Find where the given text appears and provide that cell's center as (x, y) coordinate. 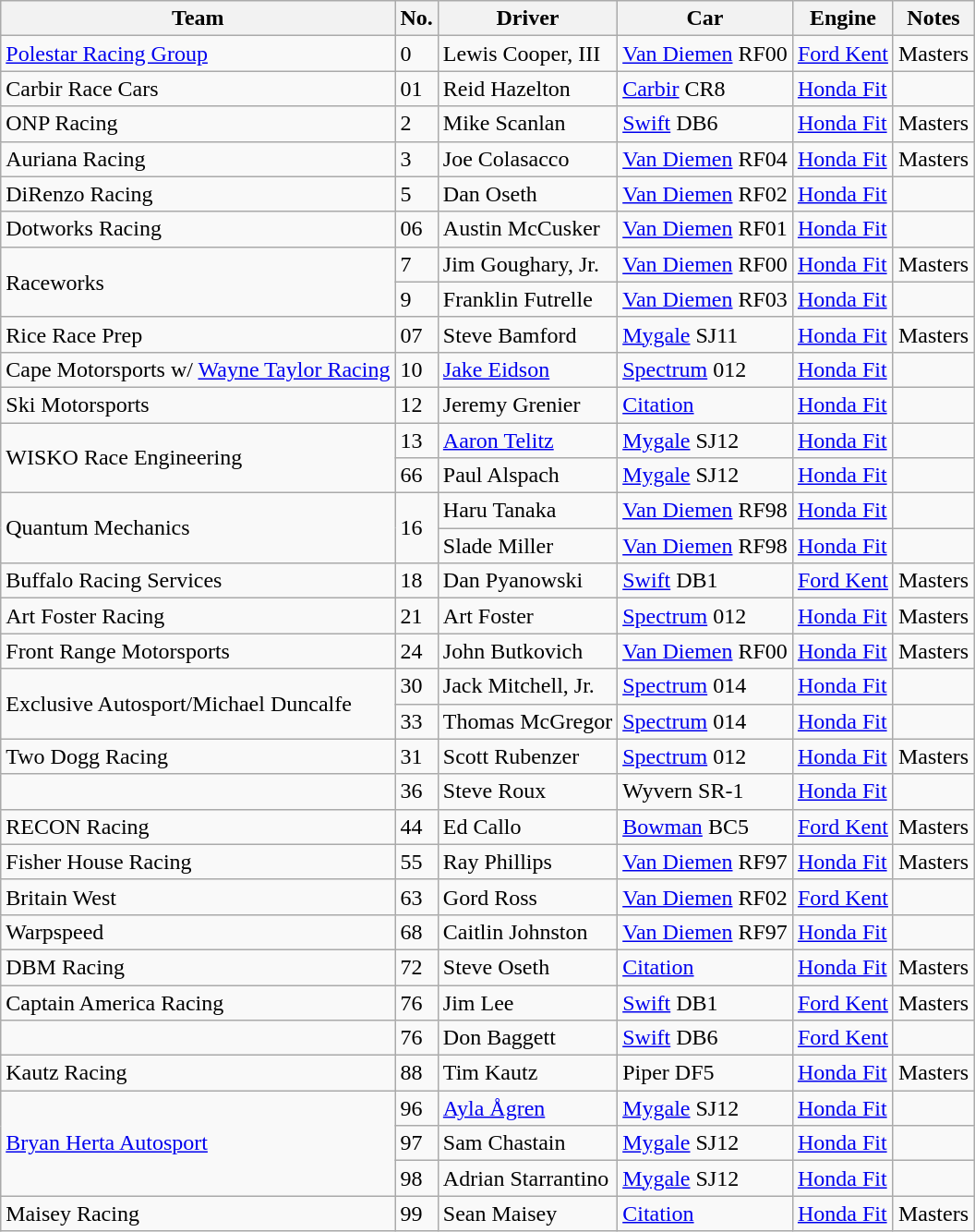
Ed Callo (527, 827)
Jim Goughary, Jr. (527, 264)
Maisey Racing (198, 1214)
96 (416, 1108)
7 (416, 264)
Engine (842, 18)
3 (416, 159)
Scott Rubenzer (527, 756)
07 (416, 334)
68 (416, 932)
Jim Lee (527, 1002)
13 (416, 441)
21 (416, 616)
Mike Scanlan (527, 124)
Paul Alspach (527, 476)
Jeremy Grenier (527, 405)
Carbir CR8 (705, 89)
Sam Chastain (527, 1143)
06 (416, 229)
Gord Ross (527, 897)
John Butkovich (527, 651)
99 (416, 1214)
88 (416, 1073)
Reid Hazelton (527, 89)
33 (416, 721)
Joe Colasacco (527, 159)
Exclusive Autosport/Michael Duncalfe (198, 704)
Wyvern SR-1 (705, 791)
97 (416, 1143)
Captain America Racing (198, 1002)
Carbir Race Cars (198, 89)
Steve Oseth (527, 967)
36 (416, 791)
Don Baggett (527, 1038)
Dan Pyanowski (527, 581)
ONP Racing (198, 124)
Van Diemen RF04 (705, 159)
0 (416, 54)
Fisher House Racing (198, 862)
Piper DF5 (705, 1073)
Dotworks Racing (198, 229)
No. (416, 18)
31 (416, 756)
Britain West (198, 897)
Sean Maisey (527, 1214)
Notes (933, 18)
Steve Bamford (527, 334)
Warpspeed (198, 932)
Rice Race Prep (198, 334)
Thomas McGregor (527, 721)
Art Foster Racing (198, 616)
Art Foster (527, 616)
DBM Racing (198, 967)
12 (416, 405)
Steve Roux (527, 791)
9 (416, 299)
16 (416, 528)
63 (416, 897)
Slade Miller (527, 546)
Kautz Racing (198, 1073)
Caitlin Johnston (527, 932)
Auriana Racing (198, 159)
RECON Racing (198, 827)
Austin McCusker (527, 229)
Ayla Ågren (527, 1108)
10 (416, 369)
01 (416, 89)
Franklin Futrelle (527, 299)
WISKO Race Engineering (198, 458)
Front Range Motorsports (198, 651)
Haru Tanaka (527, 511)
Tim Kautz (527, 1073)
55 (416, 862)
Raceworks (198, 282)
98 (416, 1178)
18 (416, 581)
Jake Eidson (527, 369)
Van Diemen RF01 (705, 229)
44 (416, 827)
Aaron Telitz (527, 441)
Ski Motorsports (198, 405)
Polestar Racing Group (198, 54)
Two Dogg Racing (198, 756)
Jack Mitchell, Jr. (527, 686)
66 (416, 476)
Lewis Cooper, III (527, 54)
Mygale SJ11 (705, 334)
2 (416, 124)
Team (198, 18)
Quantum Mechanics (198, 528)
Car (705, 18)
Adrian Starrantino (527, 1178)
Bowman BC5 (705, 827)
Cape Motorsports w/ Wayne Taylor Racing (198, 369)
Ray Phillips (527, 862)
Van Diemen RF03 (705, 299)
Dan Oseth (527, 194)
Bryan Herta Autosport (198, 1143)
DiRenzo Racing (198, 194)
Buffalo Racing Services (198, 581)
30 (416, 686)
24 (416, 651)
5 (416, 194)
72 (416, 967)
Driver (527, 18)
